Return the [X, Y] coordinate for the center point of the cell that contains the specified text.  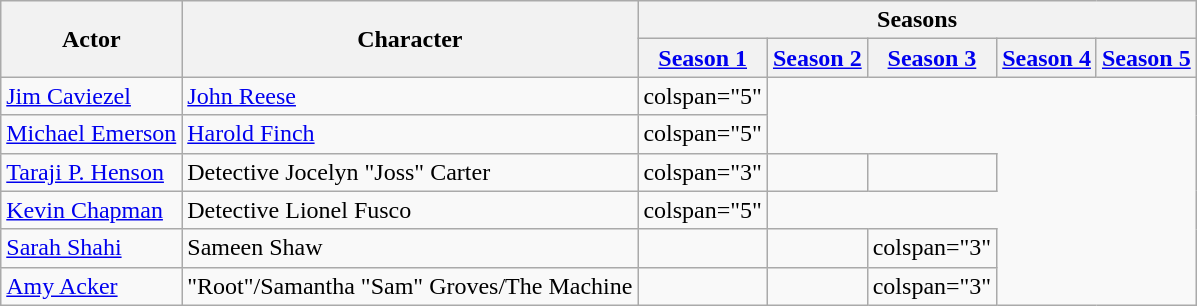
Season 5 [1146, 58]
Character [410, 39]
Seasons [917, 20]
Actor [92, 39]
Taraji P. Henson [92, 172]
Harold Finch [410, 134]
Season 1 [703, 58]
Amy Acker [92, 286]
Season 3 [932, 58]
Kevin Chapman [92, 210]
Sameen Shaw [410, 248]
Sarah Shahi [92, 248]
Jim Caviezel [92, 96]
Detective Lionel Fusco [410, 210]
Detective Jocelyn "Joss" Carter [410, 172]
Season 2 [817, 58]
"Root"/Samantha "Sam" Groves/The Machine [410, 286]
Season 4 [1047, 58]
Michael Emerson [92, 134]
John Reese [410, 96]
